Locate the cell with the specified text and output its [X, Y] center coordinate. 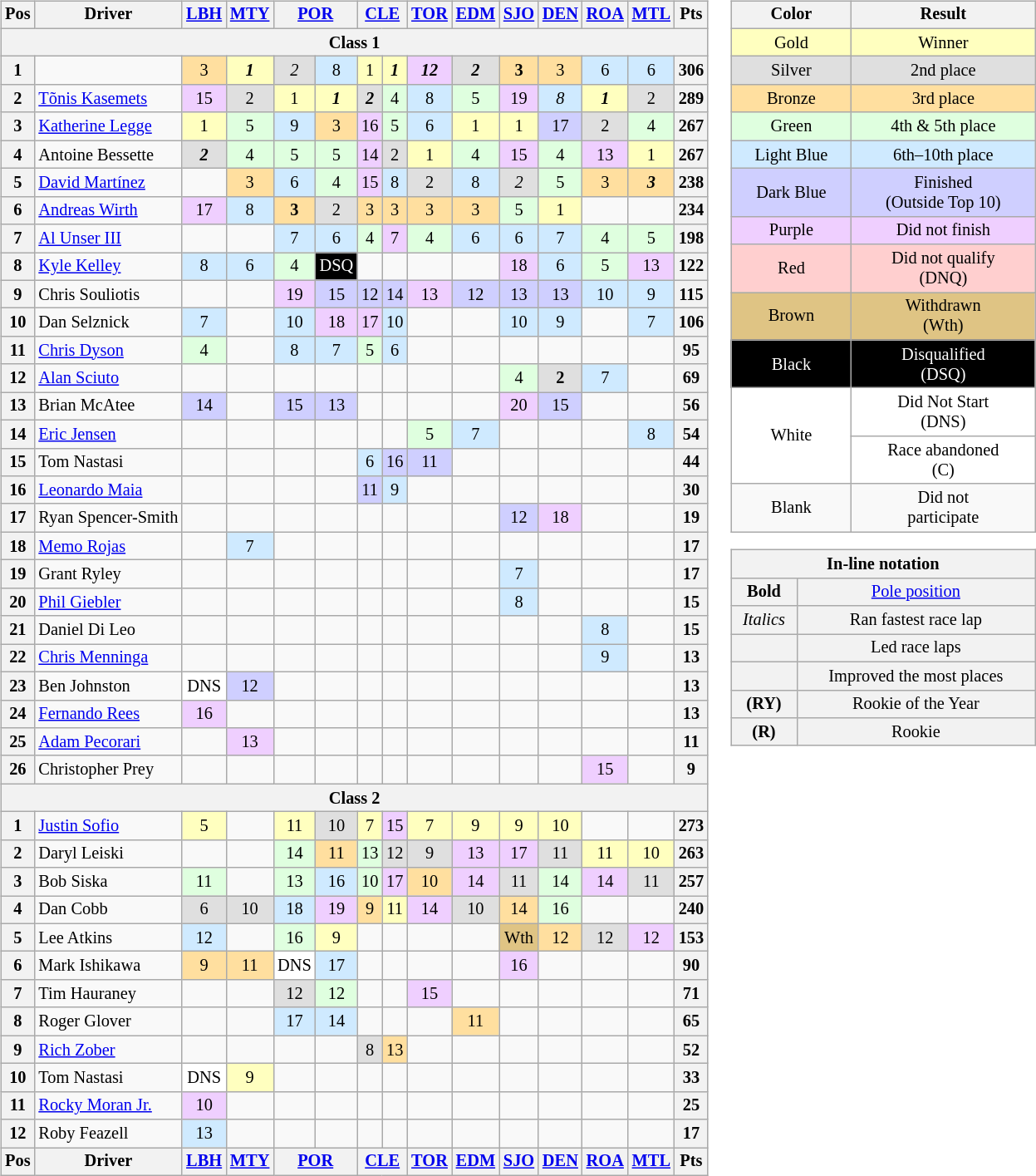
2nd place [944, 71]
52 [691, 1050]
Red [791, 268]
263 [691, 854]
Leonardo Maia [108, 490]
In-line notation [883, 564]
Dark Blue [791, 193]
Dan Selznick [108, 322]
Race abandoned(C) [944, 460]
122 [691, 267]
Fernando Rees [108, 714]
Bold [764, 592]
21 [17, 630]
Grant Ryley [108, 574]
234 [691, 210]
289 [691, 99]
Bob Siska [108, 882]
Purple [791, 230]
Finished(Outside Top 10) [944, 193]
Wth [518, 937]
Brian McAtee [108, 406]
Rich Zober [108, 1050]
Justin Sofio [108, 826]
Daryl Leiski [108, 854]
26 [17, 770]
Italics [764, 620]
Did not finish [944, 230]
(R) [764, 732]
306 [691, 71]
Ben Johnston [108, 686]
115 [691, 294]
71 [691, 994]
69 [691, 378]
Light Blue [791, 155]
3rd place [944, 99]
Chris Menninga [108, 658]
Disqualified(DSQ) [944, 364]
Class 1 [354, 42]
Did notparticipate [944, 508]
Antoine Bessette [108, 155]
Led race laps [916, 648]
4th & 5th place [944, 126]
Withdrawn(Wth) [944, 317]
Memo Rojas [108, 546]
Chris Souliotis [108, 294]
Roby Feazell [108, 1134]
44 [691, 462]
Roger Glover [108, 1021]
White [791, 435]
Bronze [791, 99]
Winner [944, 42]
257 [691, 882]
23 [17, 686]
Blank [791, 508]
Class 2 [354, 798]
Rocky Moran Jr. [108, 1105]
Tim Hauraney [108, 994]
198 [691, 239]
33 [691, 1078]
Andreas Wirth [108, 210]
Alan Sciuto [108, 378]
DSQ [336, 267]
Improved the most places [916, 676]
(RY) [764, 704]
106 [691, 322]
238 [691, 183]
Lee Atkins [108, 937]
Christopher Prey [108, 770]
240 [691, 910]
Daniel Di Leo [108, 630]
Brown [791, 317]
Did Not Start(DNS) [944, 412]
90 [691, 966]
Ryan Spencer-Smith [108, 518]
David Martínez [108, 183]
Dan Cobb [108, 910]
Ran fastest race lap [916, 620]
Rookie of the Year [916, 704]
Eric Jensen [108, 434]
54 [691, 434]
24 [17, 714]
65 [691, 1021]
Al Unser III [108, 239]
Rookie [916, 732]
153 [691, 937]
Pole position [916, 592]
95 [691, 351]
30 [691, 490]
22 [17, 658]
56 [691, 406]
Chris Dyson [108, 351]
Did not qualify(DNQ) [944, 268]
Result [944, 15]
Kyle Kelley [108, 267]
Katherine Legge [108, 126]
Silver [791, 71]
Mark Ishikawa [108, 966]
Tõnis Kasemets [108, 99]
Gold [791, 42]
Color [791, 15]
Green [791, 126]
273 [691, 826]
Adam Pecorari [108, 742]
6th–10th place [944, 155]
Phil Giebler [108, 602]
Black [791, 364]
